Detect which cell encompasses the target text, then output its [X, Y] center coordinate. 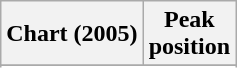
Chart (2005) [72, 34]
Peakposition [189, 34]
